Scan for the cell matching the given text and deliver its [X, Y] coordinate at center. 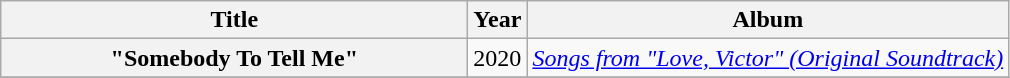
2020 [498, 58]
Year [498, 20]
"Somebody To Tell Me" [234, 58]
Title [234, 20]
Songs from "Love, Victor" (Original Soundtrack) [768, 58]
Album [768, 20]
